Detect which cell encompasses the target text, then output its (x, y) center coordinate. 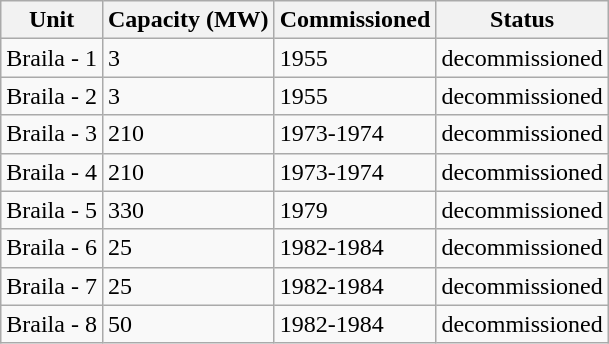
Braila - 1 (52, 58)
Capacity (MW) (188, 20)
Braila - 2 (52, 96)
Status (522, 20)
Braila - 7 (52, 286)
330 (188, 210)
Braila - 4 (52, 172)
Braila - 6 (52, 248)
1979 (355, 210)
Braila - 5 (52, 210)
Braila - 3 (52, 134)
Unit (52, 20)
Braila - 8 (52, 324)
50 (188, 324)
Commissioned (355, 20)
